Capture the cell that displays the provided text and extract its [X, Y] central coordinate. 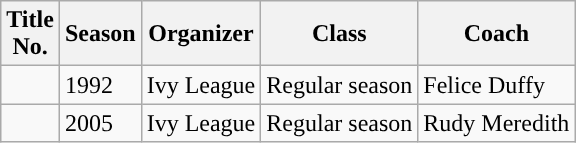
TitleNo. [30, 34]
1992 [100, 85]
Coach [496, 34]
Season [100, 34]
2005 [100, 123]
Rudy Meredith [496, 123]
Class [340, 34]
Felice Duffy [496, 85]
Organizer [201, 34]
